Return the [x, y] coordinate for the center point of the cell that contains the specified text.  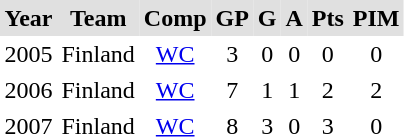
Year [28, 18]
A [294, 18]
3 [232, 54]
Comp [175, 18]
Team [98, 18]
2005 [28, 54]
7 [232, 90]
Pts [328, 18]
GP [232, 18]
PIM [376, 18]
G [267, 18]
2006 [28, 90]
